Detect which cell encompasses the target text, then output its (x, y) center coordinate. 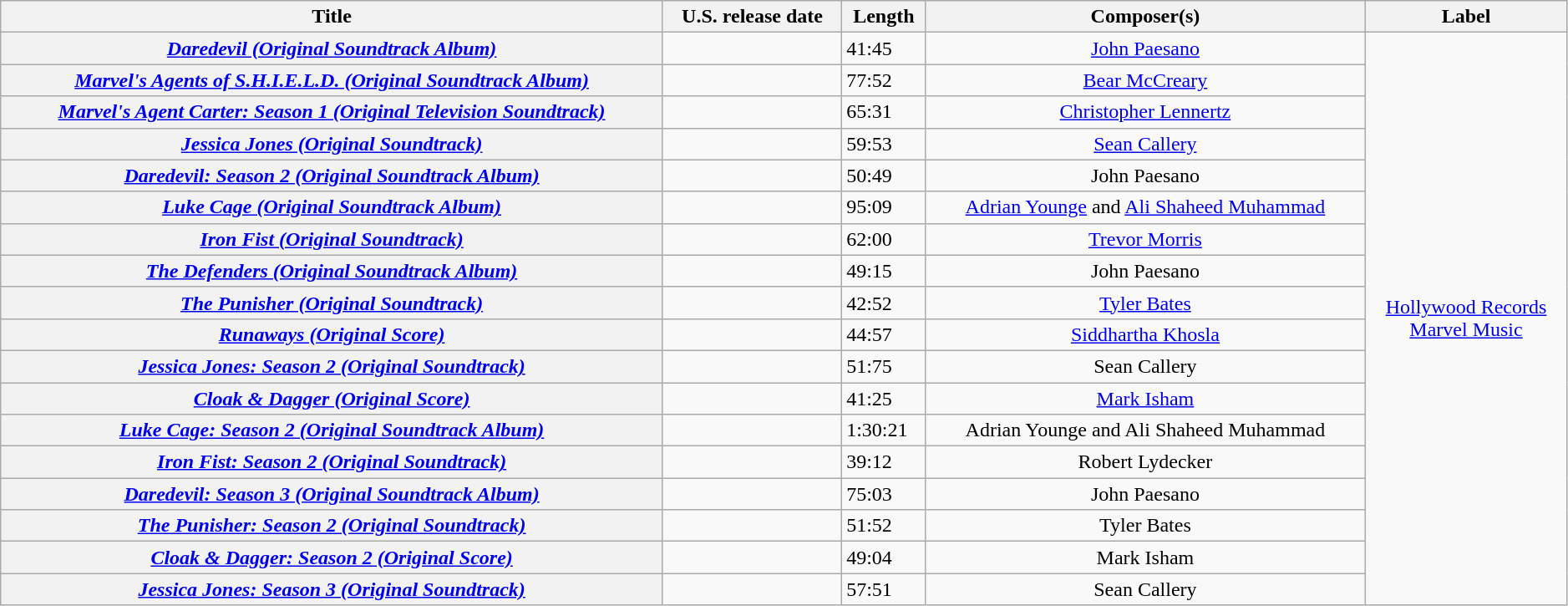
The Punisher: Season 2 (Original Soundtrack) (332, 526)
Cloak & Dagger (Original Score) (332, 399)
Trevor Morris (1145, 239)
Cloak & Dagger: Season 2 (Original Score) (332, 558)
49:04 (884, 558)
Title (332, 17)
Marvel's Agents of S.H.I.E.L.D. (Original Soundtrack Album) (332, 80)
41:45 (884, 48)
Luke Cage (Original Soundtrack Album) (332, 207)
57:51 (884, 589)
U.S. release date (752, 17)
1:30:21 (884, 430)
Jessica Jones (Original Soundtrack) (332, 144)
Iron Fist (Original Soundtrack) (332, 239)
Label (1467, 17)
62:00 (884, 239)
Marvel's Agent Carter: Season 1 (Original Television Soundtrack) (332, 112)
49:15 (884, 271)
The Defenders (Original Soundtrack Album) (332, 271)
51:52 (884, 526)
Siddhartha Khosla (1145, 334)
Jessica Jones: Season 2 (Original Soundtrack) (332, 366)
Bear McCreary (1145, 80)
Hollywood RecordsMarvel Music (1467, 319)
50:49 (884, 176)
41:25 (884, 399)
Daredevil (Original Soundtrack Album) (332, 48)
The Punisher (Original Soundtrack) (332, 303)
Daredevil: Season 3 (Original Soundtrack Album) (332, 494)
Christopher Lennertz (1145, 112)
Luke Cage: Season 2 (Original Soundtrack Album) (332, 430)
77:52 (884, 80)
Jessica Jones: Season 3 (Original Soundtrack) (332, 589)
65:31 (884, 112)
Length (884, 17)
Daredevil: Season 2 (Original Soundtrack Album) (332, 176)
51:75 (884, 366)
42:52 (884, 303)
Runaways (Original Score) (332, 334)
44:57 (884, 334)
59:53 (884, 144)
95:09 (884, 207)
75:03 (884, 494)
Robert Lydecker (1145, 462)
Composer(s) (1145, 17)
39:12 (884, 462)
Iron Fist: Season 2 (Original Soundtrack) (332, 462)
